Find where the given text appears and provide that cell's center as [x, y] coordinate. 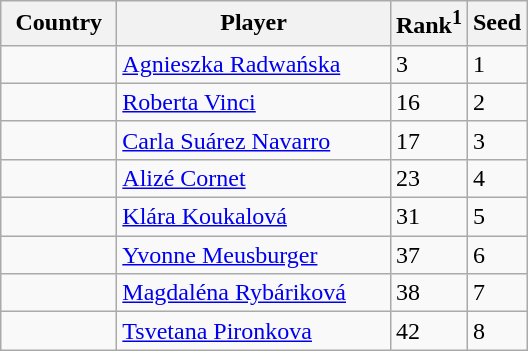
2 [496, 102]
Tsvetana Pironkova [254, 331]
Player [254, 24]
Agnieszka Radwańska [254, 64]
38 [428, 293]
Country [59, 24]
37 [428, 255]
Alizé Cornet [254, 178]
7 [496, 293]
23 [428, 178]
Seed [496, 24]
17 [428, 140]
Rank1 [428, 24]
1 [496, 64]
31 [428, 217]
Klára Koukalová [254, 217]
Yvonne Meusburger [254, 255]
16 [428, 102]
Carla Suárez Navarro [254, 140]
8 [496, 331]
Magdaléna Rybáriková [254, 293]
5 [496, 217]
6 [496, 255]
42 [428, 331]
4 [496, 178]
Roberta Vinci [254, 102]
